Provide the (X, Y) coordinate of the cell's center where the given text is located.  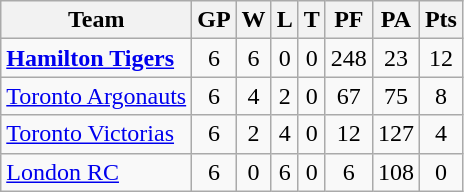
PA (396, 20)
W (254, 20)
108 (396, 172)
L (284, 20)
Toronto Argonauts (96, 96)
248 (348, 58)
23 (396, 58)
PF (348, 20)
Toronto Victorias (96, 134)
75 (396, 96)
Team (96, 20)
London RC (96, 172)
GP (214, 20)
Hamilton Tigers (96, 58)
67 (348, 96)
Pts (440, 20)
127 (396, 134)
8 (440, 96)
T (312, 20)
